For the text-containing cell, return its midpoint in (X, Y) coordinate format. 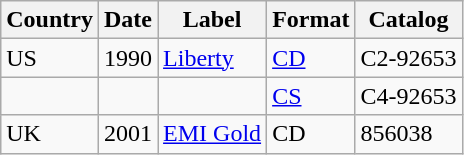
Country (50, 20)
Date (128, 20)
C2-92653 (408, 58)
EMI Gold (212, 134)
Liberty (212, 58)
2001 (128, 134)
Format (311, 20)
UK (50, 134)
C4-92653 (408, 96)
Label (212, 20)
856038 (408, 134)
US (50, 58)
1990 (128, 58)
Catalog (408, 20)
CS (311, 96)
